Provide the (X, Y) coordinate of the cell's center where the given text is located.  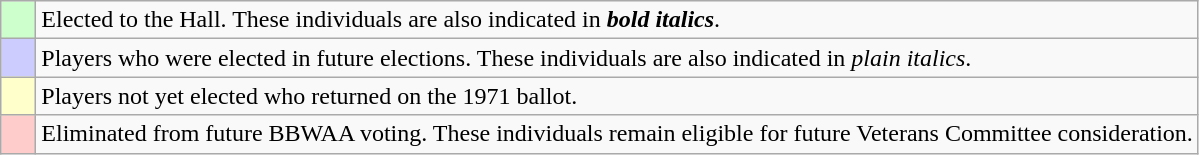
Players who were elected in future elections. These individuals are also indicated in plain italics. (618, 58)
Players not yet elected who returned on the 1971 ballot. (618, 96)
Elected to the Hall. These individuals are also indicated in bold italics. (618, 20)
Eliminated from future BBWAA voting. These individuals remain eligible for future Veterans Committee consideration. (618, 134)
